Scan for the cell matching the given text and deliver its (x, y) coordinate at center. 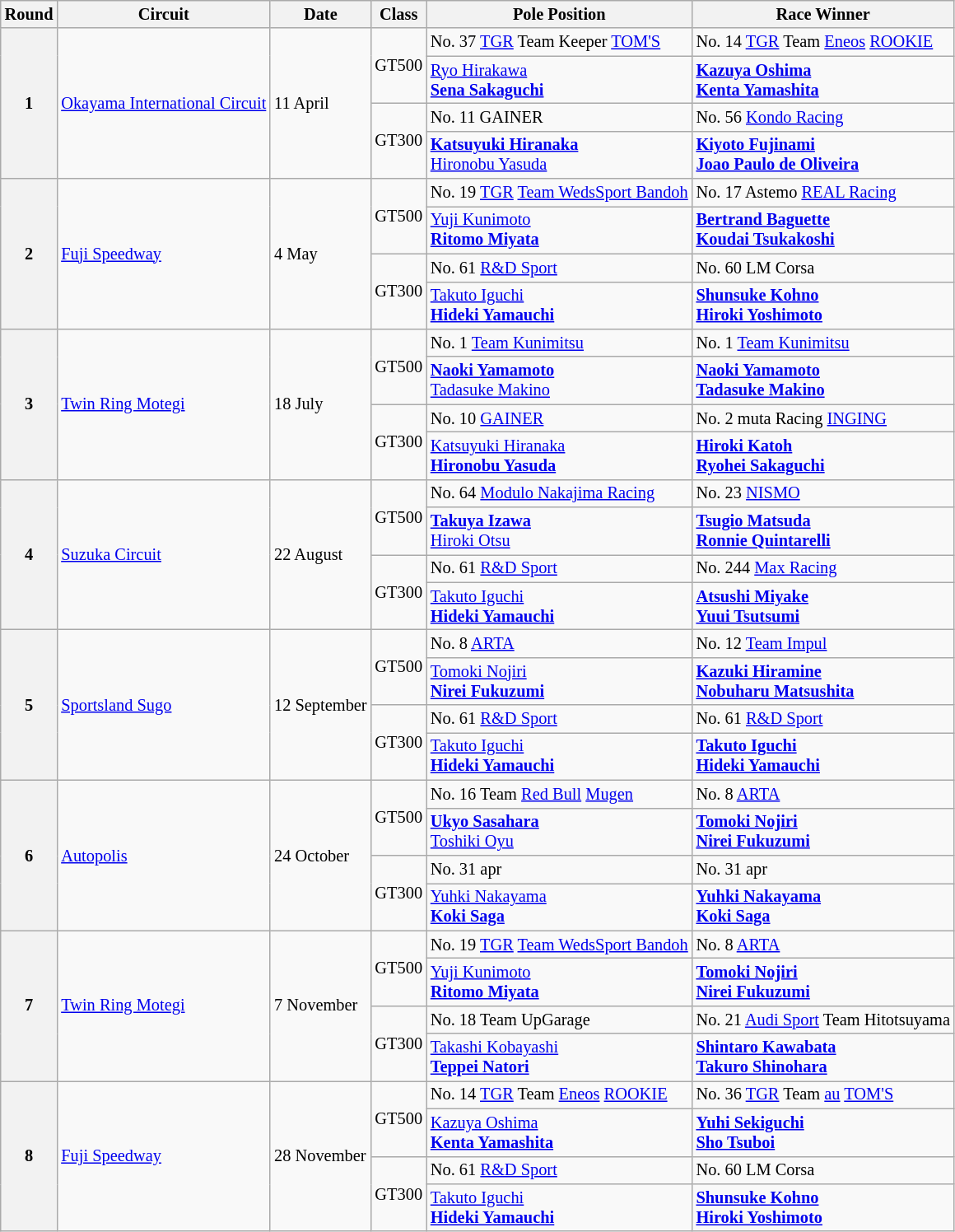
2 (30, 254)
Shintaro Kawabata Takuro Shinohara (823, 1057)
Bertrand Baguette Koudai Tsukakoshi (823, 230)
28 November (320, 1156)
18 July (320, 404)
6 (30, 855)
7 (30, 1006)
Autopolis (163, 855)
Hiroki Katoh Ryohei Sakaguchi (823, 455)
Ryo Hirakawa Sena Sakaguchi (560, 80)
Sportsland Sugo (163, 705)
No. 36 TGR Team au TOM'S (823, 1094)
Class (398, 14)
Okayama International Circuit (163, 104)
No. 23 NISMO (823, 493)
Suzuka Circuit (163, 555)
No. 17 Astemo REAL Racing (823, 193)
Yuhi Sekiguchi Sho Tsuboi (823, 1132)
No. 37 TGR Team Keeper TOM'S (560, 42)
4 (30, 555)
Circuit (163, 14)
No. 244 Max Racing (823, 568)
No. 21 Audi Sport Team Hitotsuyama (823, 1020)
Race Winner (823, 14)
Kazuki Hiramine Nobuharu Matsushita (823, 681)
Round (30, 14)
No. 56 Kondo Racing (823, 117)
Takuya Izawa Hiroki Otsu (560, 531)
Tsugio Matsuda Ronnie Quintarelli (823, 531)
22 August (320, 555)
8 (30, 1156)
No. 10 GAINER (560, 418)
Date (320, 14)
24 October (320, 855)
Pole Position (560, 14)
12 September (320, 705)
No. 2 muta Racing INGING (823, 418)
No. 12 Team Impul (823, 643)
7 November (320, 1006)
1 (30, 104)
5 (30, 705)
No. 64 Modulo Nakajima Racing (560, 493)
Ukyo Sasahara Toshiki Oyu (560, 832)
11 April (320, 104)
No. 16 Team Red Bull Mugen (560, 794)
Takashi Kobayashi Teppei Natori (560, 1057)
No. 11 GAINER (560, 117)
Atsushi Miyake Yuui Tsutsumi (823, 606)
No. 18 Team UpGarage (560, 1020)
4 May (320, 254)
3 (30, 404)
Kiyoto Fujinami Joao Paulo de Oliveira (823, 155)
